Search for the cell housing the specified text and yield its [x, y] center coordinate. 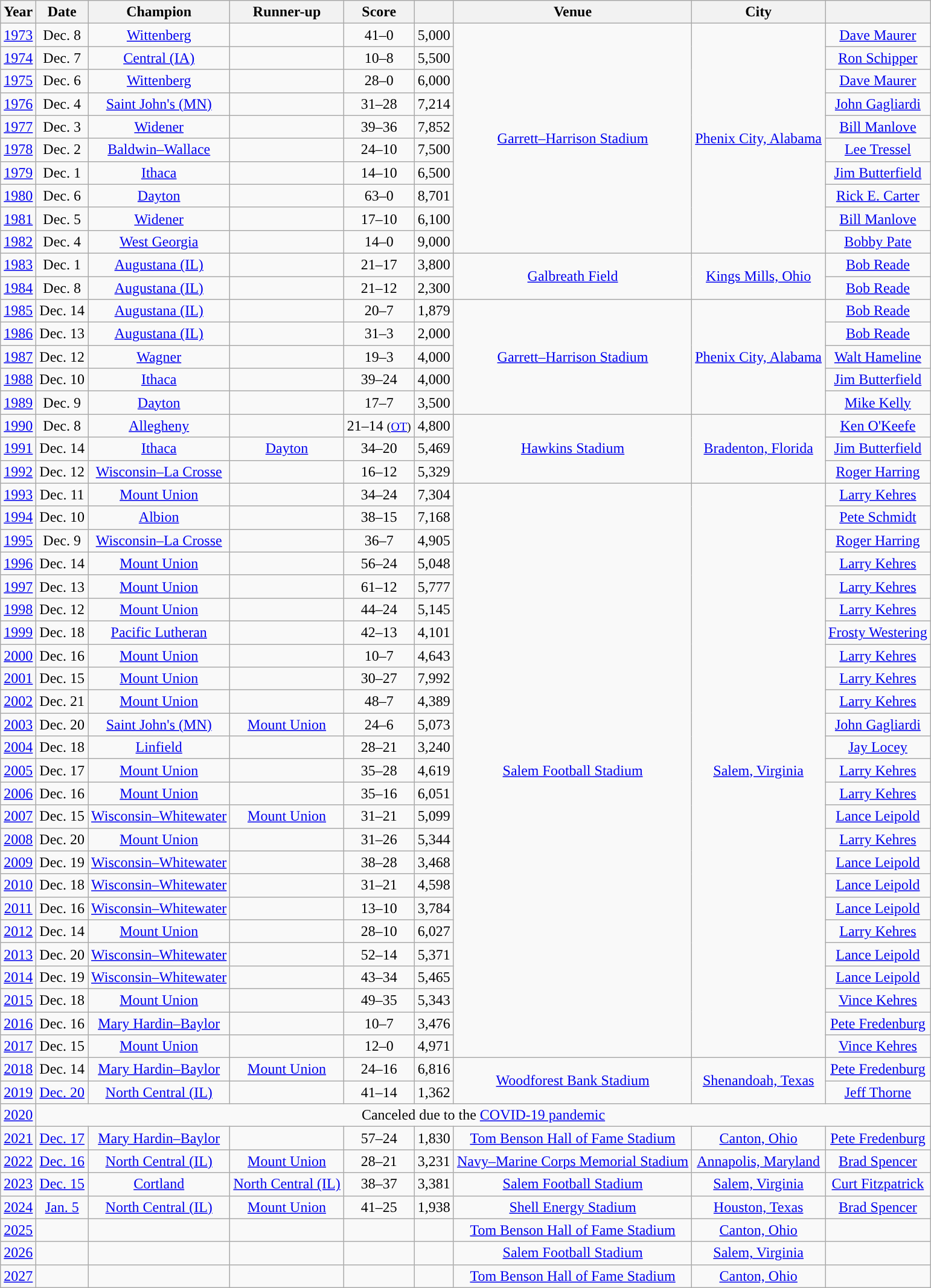
2003 [18, 725]
5,371 [434, 954]
Rick E. Carter [878, 196]
Walt Hameline [878, 357]
Curt Fitzpatrick [878, 1184]
4,619 [434, 771]
34–24 [379, 495]
1986 [18, 334]
7,214 [434, 104]
56–24 [379, 563]
7,304 [434, 495]
1999 [18, 632]
2006 [18, 793]
6,000 [434, 81]
Ron Schipper [878, 58]
1983 [18, 264]
36–7 [379, 540]
1989 [18, 403]
2010 [18, 885]
Pete Schmidt [878, 517]
1992 [18, 472]
28–10 [379, 931]
Galbreath Field [572, 276]
9,000 [434, 242]
21–14 (OT) [379, 426]
Date [62, 12]
Albion [159, 517]
19–3 [379, 357]
4,598 [434, 885]
31–28 [379, 104]
2027 [18, 1276]
1974 [18, 58]
2017 [18, 1046]
7,852 [434, 127]
2012 [18, 931]
Runner-up [287, 12]
2014 [18, 977]
3,800 [434, 264]
5,343 [434, 1000]
7,992 [434, 679]
2,000 [434, 334]
2005 [18, 771]
5,000 [434, 35]
Frosty Westering [878, 632]
West Georgia [159, 242]
Woodforest Bank Stadium [572, 1081]
24–6 [379, 725]
Houston, Texas [758, 1207]
5,777 [434, 586]
2016 [18, 1024]
4,800 [434, 426]
Mike Kelly [878, 403]
1996 [18, 563]
5,073 [434, 725]
2019 [18, 1092]
39–36 [379, 127]
2015 [18, 1000]
3,240 [434, 748]
Baldwin–Wallace [159, 150]
1981 [18, 219]
2021 [18, 1138]
24–16 [379, 1069]
35–16 [379, 793]
2018 [18, 1069]
43–34 [379, 977]
1,879 [434, 311]
1,938 [434, 1207]
Kings Mills, Ohio [758, 276]
2000 [18, 655]
7,168 [434, 517]
1984 [18, 288]
2025 [18, 1230]
2008 [18, 839]
21–12 [379, 288]
2004 [18, 748]
2022 [18, 1161]
1994 [18, 517]
41–0 [379, 35]
Central (IA) [159, 58]
Dec. 7 [62, 58]
Canceled due to the COVID-19 pandemic [483, 1115]
1,362 [434, 1092]
5,344 [434, 839]
5,469 [434, 449]
Jay Locey [878, 748]
41–14 [379, 1092]
1982 [18, 242]
13–10 [379, 908]
24–10 [379, 150]
1997 [18, 586]
1,830 [434, 1138]
City [758, 12]
2007 [18, 816]
5,500 [434, 58]
1990 [18, 426]
35–28 [379, 771]
2,300 [434, 288]
38–28 [379, 862]
Dec. 21 [62, 702]
1980 [18, 196]
7,500 [434, 150]
Pacific Lutheran [159, 632]
48–7 [379, 702]
Annapolis, Maryland [758, 1161]
44–24 [379, 609]
3,476 [434, 1024]
34–20 [379, 449]
5,329 [434, 472]
Jan. 5 [62, 1207]
41–25 [379, 1207]
1979 [18, 173]
52–14 [379, 954]
Linfield [159, 748]
4,389 [434, 702]
4,101 [434, 632]
6,100 [434, 219]
5,099 [434, 816]
Score [379, 12]
57–24 [379, 1138]
1987 [18, 357]
2020 [18, 1115]
2011 [18, 908]
3,500 [434, 403]
Ken O'Keefe [878, 426]
17–10 [379, 219]
Year [18, 12]
2013 [18, 954]
6,500 [434, 173]
2002 [18, 702]
Champion [159, 12]
Dec. 2 [62, 150]
1991 [18, 449]
42–13 [379, 632]
4,971 [434, 1046]
5,145 [434, 609]
Venue [572, 12]
21–17 [379, 264]
Wagner [159, 357]
2001 [18, 679]
3,468 [434, 862]
63–0 [379, 196]
Navy–Marine Corps Memorial Stadium [572, 1161]
Bradenton, Florida [758, 449]
49–35 [379, 1000]
Allegheny [159, 426]
Dec. 11 [62, 495]
Cortland [159, 1184]
2023 [18, 1184]
17–7 [379, 403]
2024 [18, 1207]
2026 [18, 1253]
14–0 [379, 242]
Bobby Pate [878, 242]
31–26 [379, 839]
6,027 [434, 931]
Dec. 3 [62, 127]
10–8 [379, 58]
1995 [18, 540]
1985 [18, 311]
8,701 [434, 196]
1978 [18, 150]
38–37 [379, 1184]
1976 [18, 104]
5,465 [434, 977]
Jeff Thorne [878, 1092]
61–12 [379, 586]
1988 [18, 380]
1998 [18, 609]
1993 [18, 495]
4,643 [434, 655]
Hawkins Stadium [572, 449]
31–3 [379, 334]
1975 [18, 81]
3,381 [434, 1184]
20–7 [379, 311]
30–27 [379, 679]
12–0 [379, 1046]
1973 [18, 35]
2009 [18, 862]
4,905 [434, 540]
6,051 [434, 793]
Lee Tressel [878, 150]
16–12 [379, 472]
Shenandoah, Texas [758, 1081]
38–15 [379, 517]
3,231 [434, 1161]
Dec. 5 [62, 219]
14–10 [379, 173]
5,048 [434, 563]
3,784 [434, 908]
39–24 [379, 380]
Shell Energy Stadium [572, 1207]
6,816 [434, 1069]
28–0 [379, 81]
1977 [18, 127]
